Detect which cell encompasses the target text, then output its (X, Y) center coordinate. 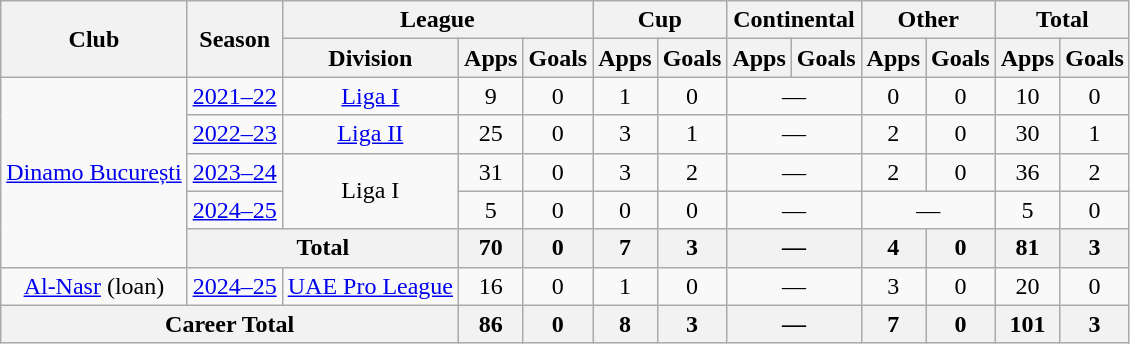
Other (928, 20)
Season (234, 39)
Al-Nasr (loan) (94, 286)
2022–23 (234, 134)
81 (1027, 248)
70 (491, 248)
Career Total (230, 324)
10 (1027, 96)
Division (370, 58)
Liga II (370, 134)
2023–24 (234, 172)
31 (491, 172)
UAE Pro League (370, 286)
Continental (794, 20)
2021–22 (234, 96)
8 (625, 324)
Cup (660, 20)
36 (1027, 172)
25 (491, 134)
Club (94, 39)
86 (491, 324)
League (438, 20)
30 (1027, 134)
Dinamo București (94, 172)
16 (491, 286)
4 (893, 248)
9 (491, 96)
20 (1027, 286)
101 (1027, 324)
